From the cell containing the given text, extract its center point as (x, y) coordinate. 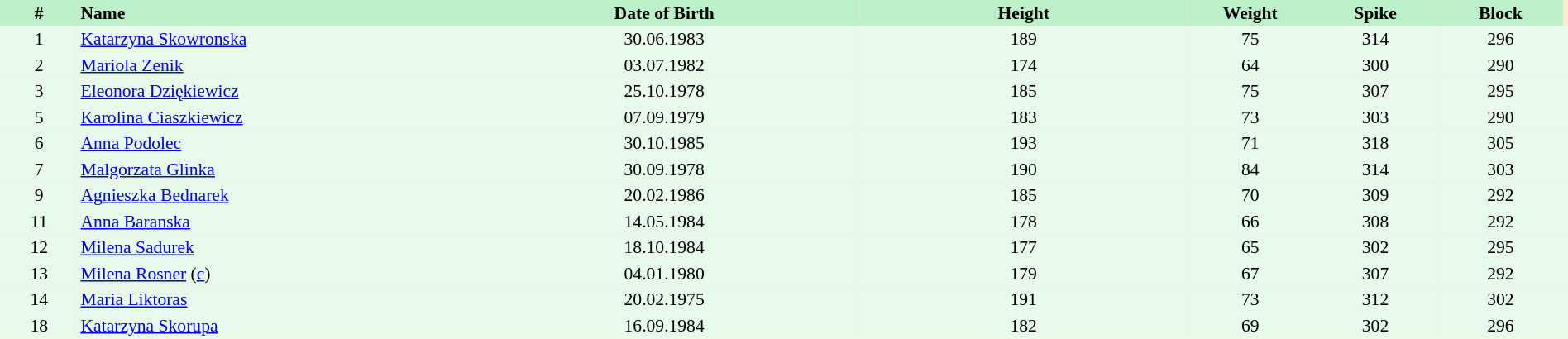
189 (1024, 40)
Katarzyna Skowronska (273, 40)
312 (1374, 299)
2 (39, 65)
67 (1250, 274)
Milena Rosner (c) (273, 274)
Malgorzata Glinka (273, 169)
305 (1500, 144)
30.10.1985 (664, 144)
16.09.1984 (664, 326)
1 (39, 40)
# (39, 13)
300 (1374, 65)
18 (39, 326)
30.09.1978 (664, 169)
03.07.1982 (664, 65)
5 (39, 117)
6 (39, 144)
07.09.1979 (664, 117)
Milena Sadurek (273, 248)
69 (1250, 326)
Anna Podolec (273, 144)
3 (39, 91)
Anna Baranska (273, 222)
Name (273, 13)
318 (1374, 144)
11 (39, 222)
12 (39, 248)
Block (1500, 13)
14 (39, 299)
Maria Liktoras (273, 299)
71 (1250, 144)
182 (1024, 326)
20.02.1975 (664, 299)
84 (1250, 169)
13 (39, 274)
190 (1024, 169)
Weight (1250, 13)
66 (1250, 222)
178 (1024, 222)
Katarzyna Skorupa (273, 326)
179 (1024, 274)
Eleonora Dziękiewicz (273, 91)
308 (1374, 222)
177 (1024, 248)
309 (1374, 195)
Height (1024, 13)
25.10.1978 (664, 91)
14.05.1984 (664, 222)
Agnieszka Bednarek (273, 195)
Spike (1374, 13)
9 (39, 195)
70 (1250, 195)
193 (1024, 144)
174 (1024, 65)
20.02.1986 (664, 195)
183 (1024, 117)
Mariola Zenik (273, 65)
Karolina Ciaszkiewicz (273, 117)
191 (1024, 299)
65 (1250, 248)
30.06.1983 (664, 40)
18.10.1984 (664, 248)
7 (39, 169)
04.01.1980 (664, 274)
Date of Birth (664, 13)
64 (1250, 65)
